Detect which cell encompasses the target text, then output its (x, y) center coordinate. 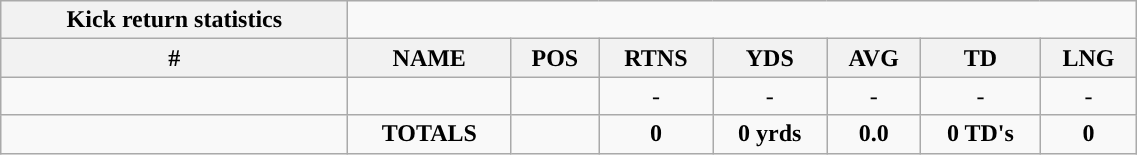
POS (555, 58)
AVG (874, 58)
0 TD's (980, 134)
TOTALS (430, 134)
# (174, 58)
RTNS (656, 58)
Kick return statistics (174, 20)
NAME (430, 58)
0.0 (874, 134)
0 yrds (770, 134)
YDS (770, 58)
TD (980, 58)
LNG (1088, 58)
